For the text-containing cell, return its midpoint in (x, y) coordinate format. 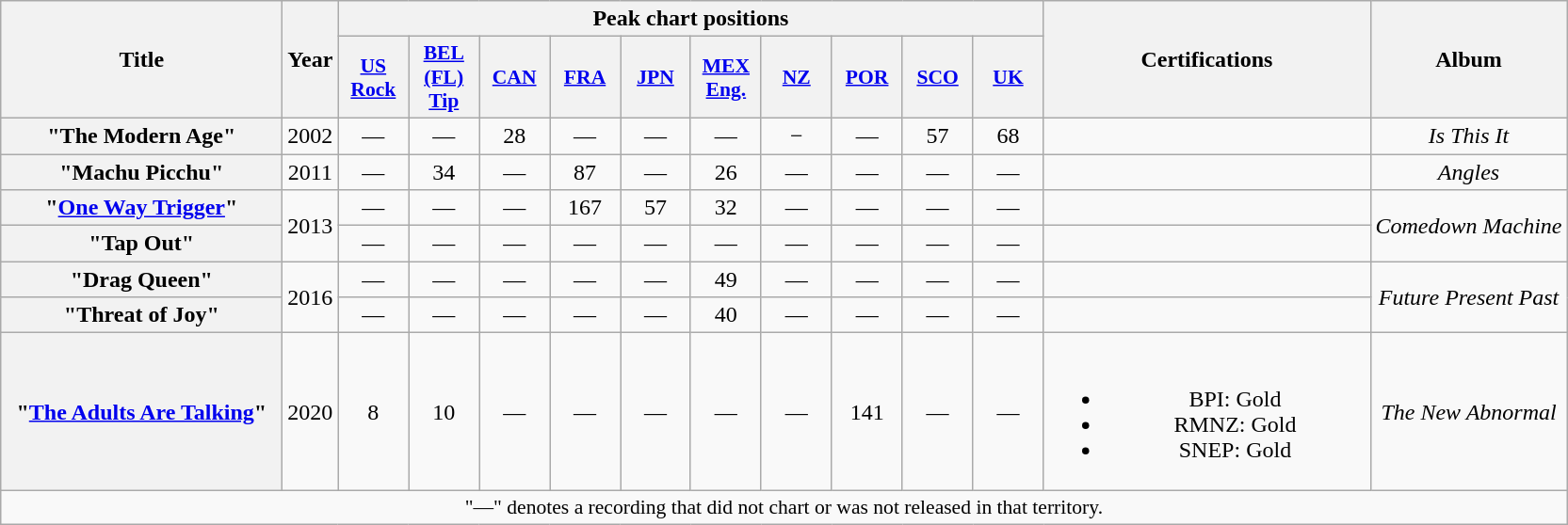
28 (514, 135)
BEL(FL)Tip (445, 77)
"Machu Picchu" (141, 172)
Title (141, 60)
"The Modern Age" (141, 135)
87 (586, 172)
34 (445, 172)
"Tap Out" (141, 244)
Is This It (1469, 135)
68 (1008, 135)
CAN (514, 77)
UK (1008, 77)
USRock (373, 77)
JPN (655, 77)
2002 (311, 135)
FRA (586, 77)
"Threat of Joy" (141, 315)
− (797, 135)
NZ (797, 77)
Album (1469, 60)
8 (373, 412)
POR (866, 77)
2011 (311, 172)
MEXEng. (725, 77)
"One Way Trigger" (141, 208)
"The Adults Are Talking" (141, 412)
Year (311, 60)
10 (445, 412)
SCO (938, 77)
"—" denotes a recording that did not chart or was not released in that territory. (784, 507)
26 (725, 172)
167 (586, 208)
Comedown Machine (1469, 226)
40 (725, 315)
32 (725, 208)
2020 (311, 412)
"Drag Queen" (141, 279)
2013 (311, 226)
2016 (311, 297)
BPI: GoldRMNZ: GoldSNEP: Gold (1207, 412)
141 (866, 412)
49 (725, 279)
Peak chart positions (691, 19)
Certifications (1207, 60)
Angles (1469, 172)
Future Present Past (1469, 297)
The New Abnormal (1469, 412)
